Pinpoint the cell where the given text exists, returning its (X, Y) midpoint coordinate. 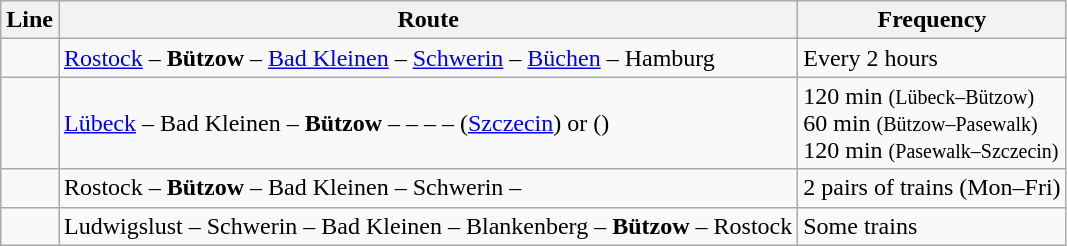
Ludwigslust – Schwerin – Bad Kleinen – Blankenberg – Bützow – Rostock (428, 226)
Route (428, 20)
Every 2 hours (932, 58)
Rostock – Bützow – Bad Kleinen – Schwerin – Büchen – Hamburg (428, 58)
Line (30, 20)
Rostock – Bützow – Bad Kleinen – Schwerin – (428, 188)
120 min (Lübeck–Bützow)60 min (Bützow–Pasewalk)120 min (Pasewalk–Szczecin) (932, 123)
Some trains (932, 226)
Frequency (932, 20)
Lübeck – Bad Kleinen – Bützow – – – – (Szczecin) or () (428, 123)
2 pairs of trains (Mon–Fri) (932, 188)
